Pinpoint the cell where the given text exists, returning its (X, Y) midpoint coordinate. 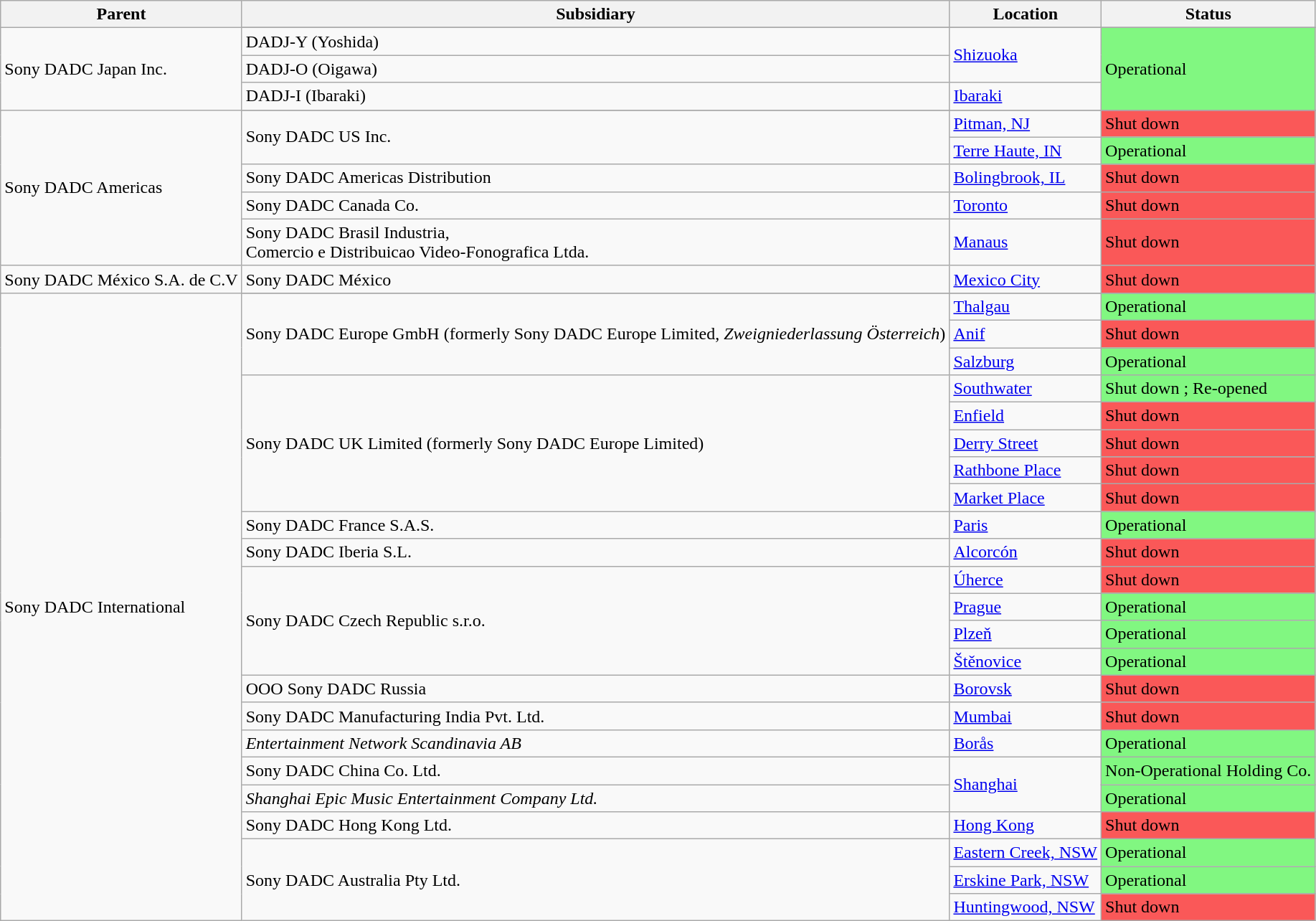
Ibaraki (1026, 96)
DADJ-Y (Yoshida) (595, 42)
Sony DADC Canada Co. (595, 205)
Úherce (1026, 580)
Mexico City (1026, 279)
Entertainment Network Scandinavia AB (595, 743)
Sony DADC Japan Inc. (121, 69)
Mumbai (1026, 716)
Terre Haute, IN (1026, 151)
Salzburg (1026, 361)
Enfield (1026, 416)
Borås (1026, 743)
Štěnovice (1026, 661)
Hong Kong (1026, 826)
Derry Street (1026, 443)
OOO Sony DADC Russia (595, 689)
Sony DADC France S.A.S. (595, 525)
Sony DADC México S.A. de C.V (121, 279)
Sony DADC Manufacturing India Pvt. Ltd. (595, 716)
Sony DADC México (595, 279)
Erskine Park, NSW (1026, 880)
Non-Operational Holding Co. (1208, 770)
Thalgau (1026, 306)
Eastern Creek, NSW (1026, 853)
Manaus (1026, 242)
Sony DADC US Inc. (595, 137)
Sony DADC International (121, 607)
Sony DADC Americas (121, 188)
Sony DADC Brasil Industria, Comercio e Distribuicao Video-Fonografica Ltda. (595, 242)
Sony DADC Europe GmbH (formerly Sony DADC Europe Limited, Zweigniederlassung Österreich) (595, 334)
Sony DADC UK Limited (formerly Sony DADC Europe Limited) (595, 443)
Paris (1026, 525)
Sony DADC Hong Kong Ltd. (595, 826)
Prague (1026, 607)
Plzeň (1026, 634)
Pitman, NJ (1026, 123)
Market Place (1026, 498)
Rathbone Place (1026, 471)
DADJ-I (Ibaraki) (595, 96)
Shut down ; Re-opened (1208, 389)
Shanghai (1026, 784)
Anif (1026, 334)
DADJ-O (Oigawa) (595, 69)
Sony DADC Czech Republic s.r.o. (595, 620)
Sony DADC Americas Distribution (595, 178)
Shanghai Epic Music Entertainment Company Ltd. (595, 798)
Sony DADC China Co. Ltd. (595, 770)
Southwater (1026, 389)
Toronto (1026, 205)
Shizuoka (1026, 55)
Subsidiary (595, 14)
Sony DADC Iberia S.L. (595, 552)
Parent (121, 14)
Status (1208, 14)
Borovsk (1026, 689)
Bolingbrook, IL (1026, 178)
Alcorcón (1026, 552)
Huntingwood, NSW (1026, 907)
Sony DADC Australia Pty Ltd. (595, 880)
Location (1026, 14)
